Scan for the cell matching the given text and deliver its [X, Y] coordinate at center. 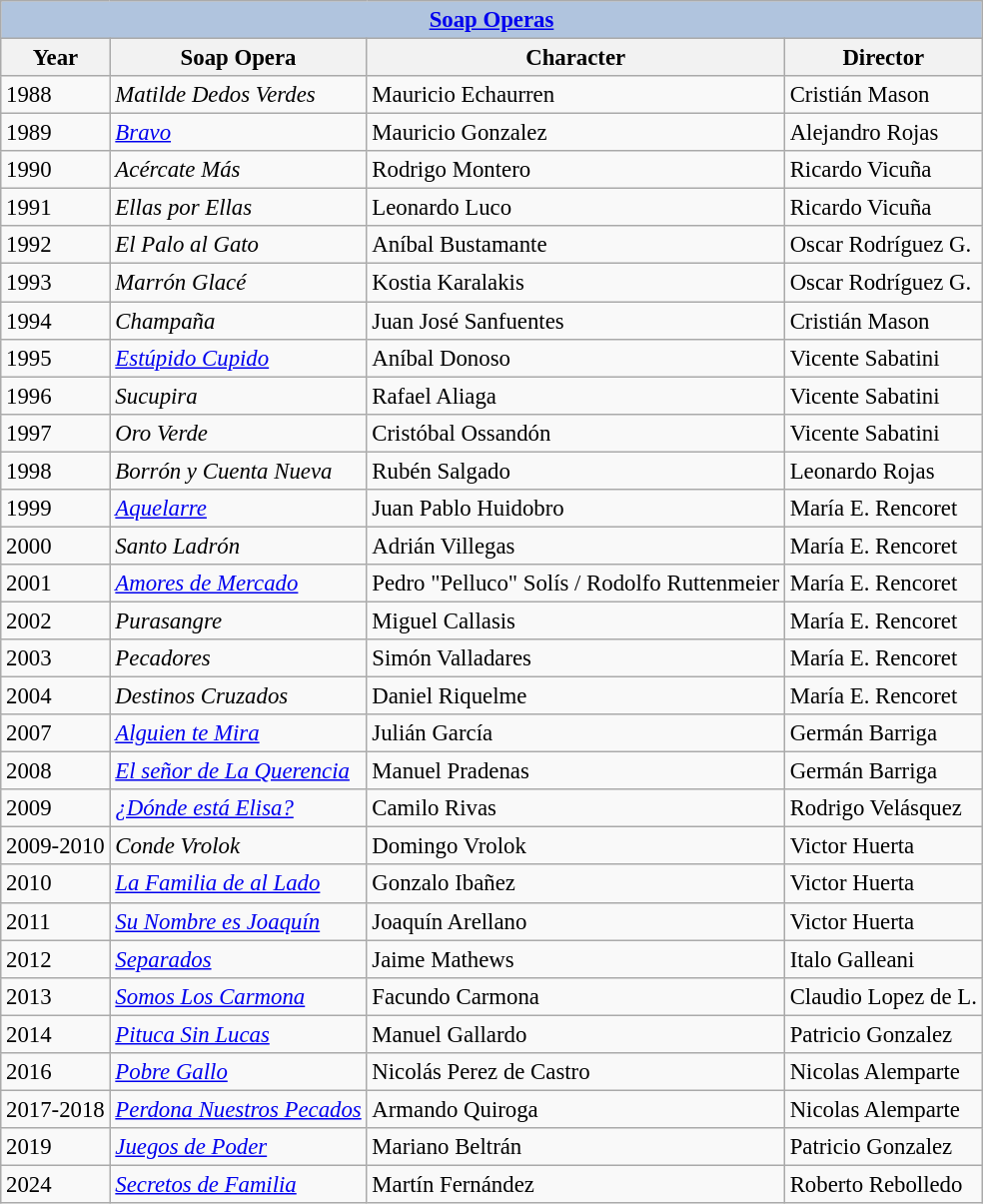
Character [575, 58]
Daniel Riquelme [575, 696]
Cristóbal Ossandón [575, 433]
Rubén Salgado [575, 471]
Ellas por Ellas [238, 208]
2008 [56, 771]
El señor de La Querencia [238, 771]
Pecadores [238, 658]
Marrón Glacé [238, 283]
2011 [56, 921]
Facundo Carmona [575, 996]
Nicolás Perez de Castro [575, 1072]
2001 [56, 584]
Armando Quiroga [575, 1109]
Julián García [575, 733]
Manuel Pradenas [575, 771]
2019 [56, 1147]
2003 [56, 658]
Matilde Dedos Verdes [238, 95]
1994 [56, 321]
1992 [56, 245]
¿Dónde está Elisa? [238, 808]
Year [56, 58]
Separados [238, 959]
Alejandro Rojas [883, 133]
Roberto Rebolledo [883, 1184]
1997 [56, 433]
Borrón y Cuenta Nueva [238, 471]
Conde Vrolok [238, 846]
Adrián Villegas [575, 546]
Sucupira [238, 396]
2000 [56, 546]
2010 [56, 884]
Gonzalo Ibañez [575, 884]
Aníbal Donoso [575, 358]
Juan Pablo Huidobro [575, 509]
Rodrigo Montero [575, 170]
Acércate Más [238, 170]
1998 [56, 471]
2013 [56, 996]
Manuel Gallardo [575, 1034]
Domingo Vrolok [575, 846]
Jaime Mathews [575, 959]
2002 [56, 620]
Miguel Callasis [575, 620]
Pedro "Pelluco" Solís / Rodolfo Ruttenmeier [575, 584]
Martín Fernández [575, 1184]
Director [883, 58]
Leonardo Rojas [883, 471]
Somos Los Carmona [238, 996]
Aquelarre [238, 509]
2017-2018 [56, 1109]
1991 [56, 208]
2014 [56, 1034]
1995 [56, 358]
1990 [56, 170]
Mariano Beltrán [575, 1147]
2024 [56, 1184]
1988 [56, 95]
1999 [56, 509]
Juan José Sanfuentes [575, 321]
2009 [56, 808]
La Familia de al Lado [238, 884]
1996 [56, 396]
Purasangre [238, 620]
Joaquín Arellano [575, 921]
Camilo Rivas [575, 808]
1993 [56, 283]
Rafael Aliaga [575, 396]
Pobre Gallo [238, 1072]
Destinos Cruzados [238, 696]
Juegos de Poder [238, 1147]
2004 [56, 696]
Mauricio Echaurren [575, 95]
Bravo [238, 133]
2016 [56, 1072]
Alguien te Mira [238, 733]
Secretos de Familia [238, 1184]
Rodrigo Velásquez [883, 808]
2012 [56, 959]
Santo Ladrón [238, 546]
Estúpido Cupido [238, 358]
Oro Verde [238, 433]
Su Nombre es Joaquín [238, 921]
Italo Galleani [883, 959]
Claudio Lopez de L. [883, 996]
Kostia Karalakis [575, 283]
Champaña [238, 321]
1989 [56, 133]
2009-2010 [56, 846]
Soap Operas [491, 20]
Mauricio Gonzalez [575, 133]
Pituca Sin Lucas [238, 1034]
Perdona Nuestros Pecados [238, 1109]
Leonardo Luco [575, 208]
Aníbal Bustamante [575, 245]
Simón Valladares [575, 658]
2007 [56, 733]
Amores de Mercado [238, 584]
El Palo al Gato [238, 245]
Soap Opera [238, 58]
